Determine the (X, Y) coordinate at the center of the cell enclosing the given text.  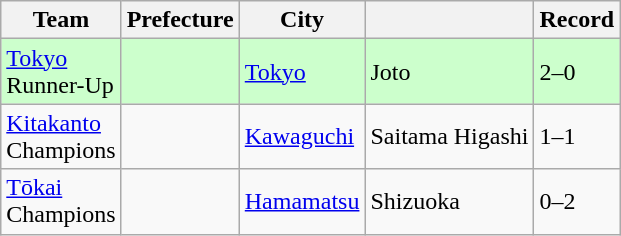
TokyoRunner-Up (61, 72)
Record (577, 20)
Hamamatsu (302, 202)
0–2 (577, 202)
TōkaiChampions (61, 202)
Shizuoka (450, 202)
Team (61, 20)
Tokyo (302, 72)
Kawaguchi (302, 136)
KitakantoChampions (61, 136)
City (302, 20)
2–0 (577, 72)
Saitama Higashi (450, 136)
Joto (450, 72)
1–1 (577, 136)
Prefecture (180, 20)
